Scan for the cell matching the given text and deliver its [x, y] coordinate at center. 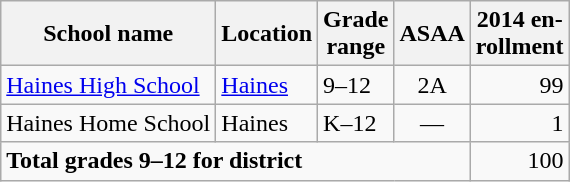
Haines Home School [108, 123]
Graderange [356, 34]
99 [520, 85]
School name [108, 34]
— [432, 123]
Haines High School [108, 85]
1 [520, 123]
2A [432, 85]
100 [520, 161]
2014 en-rollment [520, 34]
Location [267, 34]
K–12 [356, 123]
ASAA [432, 34]
9–12 [356, 85]
Total grades 9–12 for district [236, 161]
